Search for the cell housing the specified text and yield its [X, Y] center coordinate. 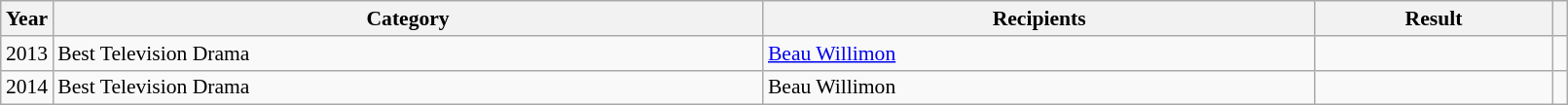
2014 [27, 87]
2013 [27, 53]
Year [27, 18]
Result [1433, 18]
Category [408, 18]
Recipients [1039, 18]
